For the text-containing cell, return its midpoint in (X, Y) coordinate format. 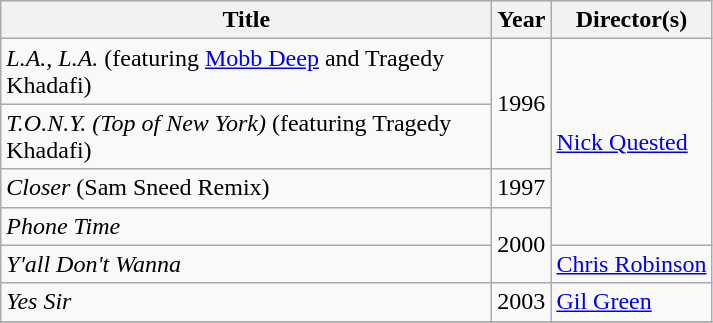
2000 (522, 245)
Yes Sir (246, 302)
L.A., L.A. (featuring Mobb Deep and Tragedy Khadafi) (246, 72)
1997 (522, 188)
Gil Green (632, 302)
Nick Quested (632, 142)
Director(s) (632, 20)
Closer (Sam Sneed Remix) (246, 188)
Title (246, 20)
1996 (522, 104)
T.O.N.Y. (Top of New York) (featuring Tragedy Khadafi) (246, 136)
2003 (522, 302)
Phone Time (246, 226)
Chris Robinson (632, 264)
Y'all Don't Wanna (246, 264)
Year (522, 20)
